From the cell containing the given text, extract its center point as (X, Y) coordinate. 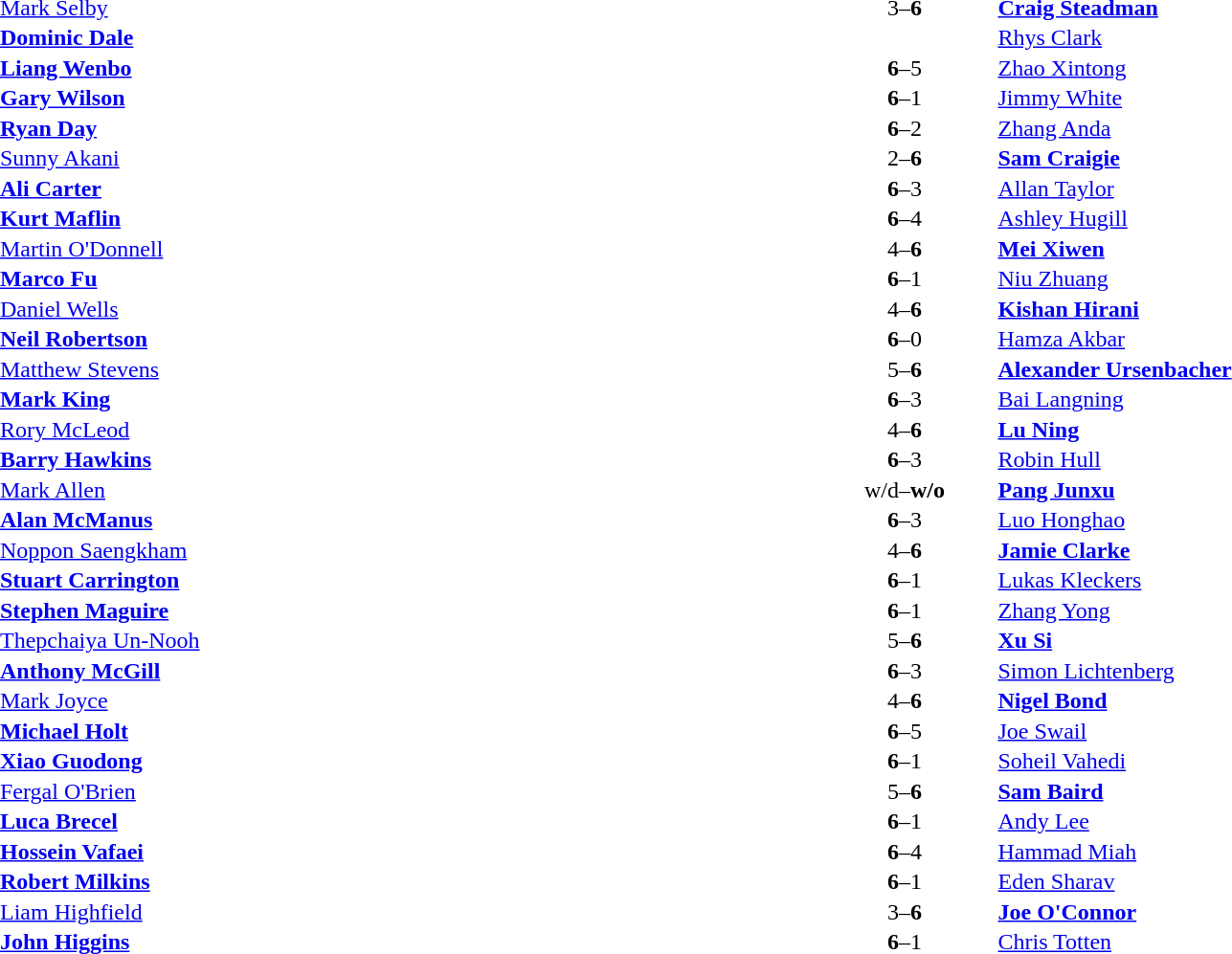
6–0 (904, 340)
w/d–w/o (904, 490)
2–6 (904, 158)
3–6 (904, 912)
6–2 (904, 128)
